From the cell containing the given text, extract its center point as (X, Y) coordinate. 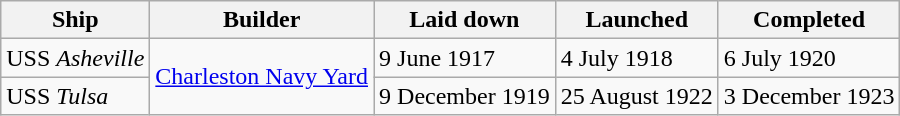
USS Tulsa (76, 96)
25 August 1922 (636, 96)
Laid down (465, 20)
3 December 1923 (809, 96)
9 December 1919 (465, 96)
Completed (809, 20)
6 July 1920 (809, 58)
4 July 1918 (636, 58)
Builder (262, 20)
USS Asheville (76, 58)
Ship (76, 20)
Launched (636, 20)
9 June 1917 (465, 58)
Charleston Navy Yard (262, 77)
